Locate the cell with the specified text and output its (X, Y) center coordinate. 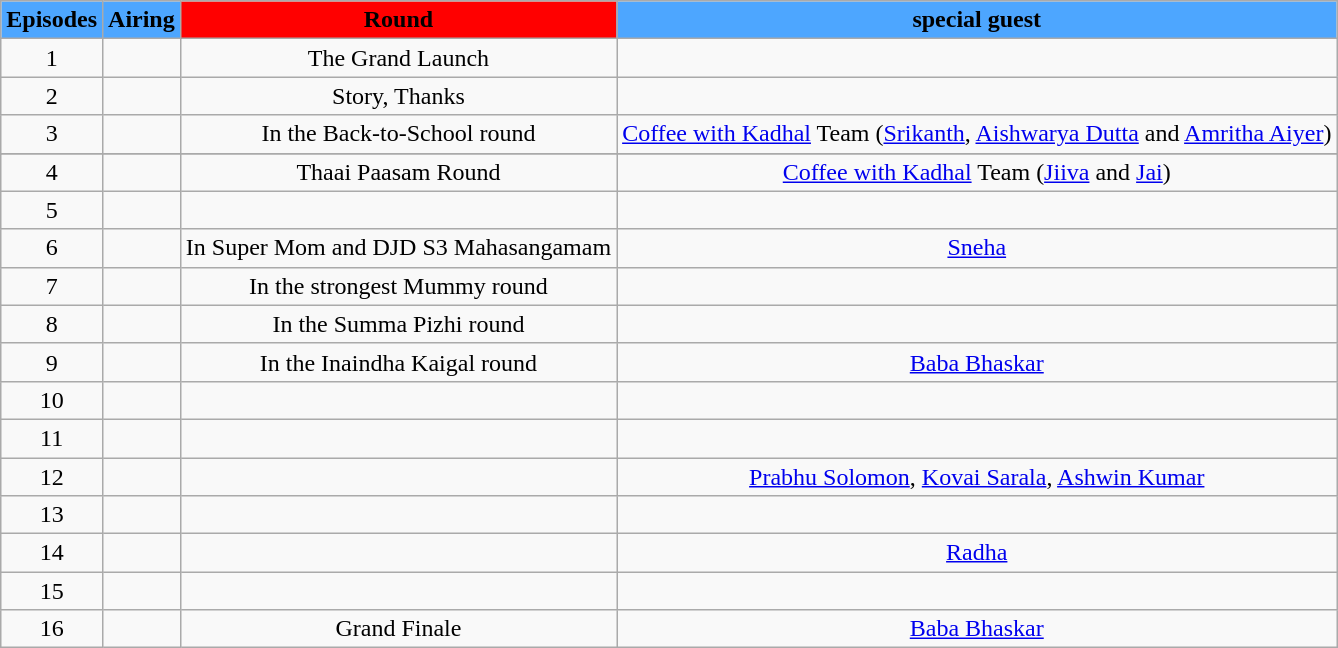
1 (52, 58)
Airing (142, 20)
In the Inaindha Kaigal round (398, 362)
The Grand Launch (398, 58)
In the strongest Mummy round (398, 286)
In the Summa Pizhi round (398, 324)
Story, Thanks (398, 96)
Episodes (52, 20)
10 (52, 400)
4 (52, 172)
14 (52, 553)
3 (52, 134)
16 (52, 629)
special guest (977, 20)
12 (52, 477)
5 (52, 210)
7 (52, 286)
In the Back-to-School round (398, 134)
9 (52, 362)
8 (52, 324)
Round (398, 20)
6 (52, 248)
Coffee with Kadhal Team (Jiiva and Jai) (977, 172)
2 (52, 96)
Grand Finale (398, 629)
13 (52, 515)
In Super Mom and DJD S3 Mahasangamam (398, 248)
Prabhu Solomon, Kovai Sarala, Ashwin Kumar (977, 477)
15 (52, 591)
Sneha (977, 248)
Coffee with Kadhal Team (Srikanth, Aishwarya Dutta and Amritha Aiyer) (977, 134)
Radha (977, 553)
11 (52, 438)
Thaai Paasam Round (398, 172)
